Return the [X, Y] coordinate for the center point of the cell that contains the specified text.  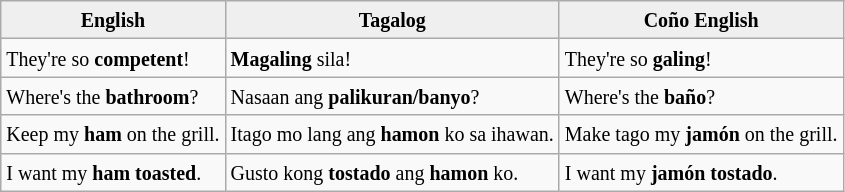
Gusto kong tostado ang hamon ko. [392, 172]
They're so competent! [113, 58]
I want my ham toasted. [113, 172]
Tagalog [392, 20]
I want my jamón tostado. [701, 172]
Coño English [701, 20]
They're so galing! [701, 58]
Magaling sila! [392, 58]
Itago mo lang ang hamon ko sa ihawan. [392, 134]
Where's the bathroom? [113, 96]
Where's the baño? [701, 96]
Keep my ham on the grill. [113, 134]
Nasaan ang palikuran/banyo? [392, 96]
English [113, 20]
Make tago my jamón on the grill. [701, 134]
